Search for the cell housing the specified text and yield its [X, Y] center coordinate. 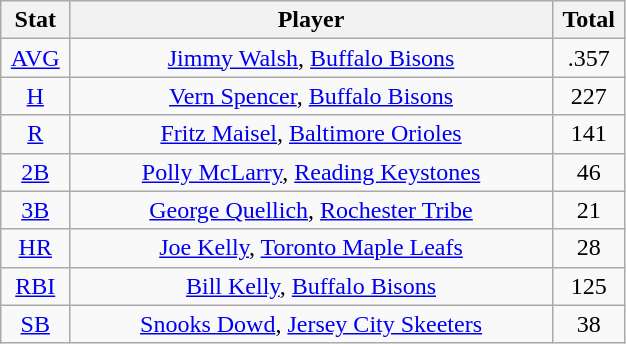
21 [588, 210]
46 [588, 172]
28 [588, 248]
Jimmy Walsh, Buffalo Bisons [312, 58]
38 [588, 324]
HR [36, 248]
3B [36, 210]
RBI [36, 286]
.357 [588, 58]
AVG [36, 58]
227 [588, 96]
SB [36, 324]
Total [588, 20]
141 [588, 134]
Player [312, 20]
Snooks Dowd, Jersey City Skeeters [312, 324]
Bill Kelly, Buffalo Bisons [312, 286]
Stat [36, 20]
2B [36, 172]
Fritz Maisel, Baltimore Orioles [312, 134]
Polly McLarry, Reading Keystones [312, 172]
125 [588, 286]
R [36, 134]
H [36, 96]
Joe Kelly, Toronto Maple Leafs [312, 248]
Vern Spencer, Buffalo Bisons [312, 96]
George Quellich, Rochester Tribe [312, 210]
